Extract the [x, y] coordinate from the center of the cell holding the provided text.  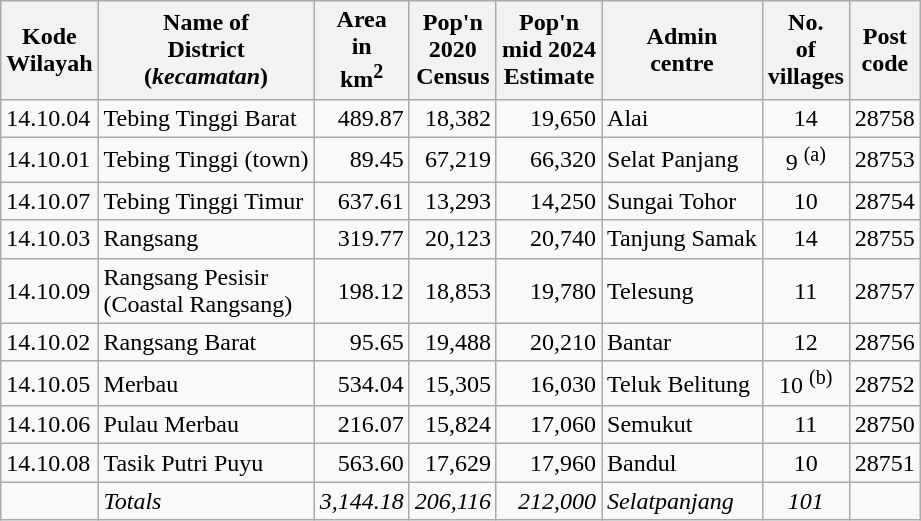
67,219 [452, 160]
Tebing Tinggi (town) [206, 160]
Merbau [206, 384]
Alai [682, 118]
13,293 [452, 201]
489.87 [362, 118]
14.10.03 [50, 239]
10 (b) [806, 384]
12 [806, 342]
Tebing Tinggi Timur [206, 201]
206,116 [452, 501]
28755 [884, 239]
Rangsang Pesisir (Coastal Rangsang) [206, 290]
Pulau Merbau [206, 425]
Tebing Tinggi Barat [206, 118]
Semukut [682, 425]
Pop'n2020Census [452, 50]
16,030 [548, 384]
Area in km2 [362, 50]
Totals [206, 501]
17,060 [548, 425]
28754 [884, 201]
Tanjung Samak [682, 239]
Telesung [682, 290]
Pop'nmid 2024Estimate [548, 50]
18,853 [452, 290]
Selat Panjang [682, 160]
101 [806, 501]
Postcode [884, 50]
212,000 [548, 501]
14.10.02 [50, 342]
3,144.18 [362, 501]
28758 [884, 118]
Rangsang Barat [206, 342]
Kode Wilayah [50, 50]
563.60 [362, 463]
Sungai Tohor [682, 201]
Admin centre [682, 50]
28757 [884, 290]
19,488 [452, 342]
Selatpanjang [682, 501]
95.65 [362, 342]
Tasik Putri Puyu [206, 463]
14,250 [548, 201]
28750 [884, 425]
89.45 [362, 160]
20,740 [548, 239]
216.07 [362, 425]
20,123 [452, 239]
28751 [884, 463]
28756 [884, 342]
9 (a) [806, 160]
28752 [884, 384]
19,780 [548, 290]
Bandul [682, 463]
20,210 [548, 342]
14.10.09 [50, 290]
15,824 [452, 425]
17,960 [548, 463]
66,320 [548, 160]
17,629 [452, 463]
18,382 [452, 118]
14.10.07 [50, 201]
14.10.04 [50, 118]
Bantar [682, 342]
No. ofvillages [806, 50]
319.77 [362, 239]
Name ofDistrict(kecamatan) [206, 50]
198.12 [362, 290]
Teluk Belitung [682, 384]
14.10.06 [50, 425]
14.10.05 [50, 384]
19,650 [548, 118]
14.10.08 [50, 463]
14.10.01 [50, 160]
637.61 [362, 201]
15,305 [452, 384]
Rangsang [206, 239]
534.04 [362, 384]
28753 [884, 160]
